Scan for the cell matching the given text and deliver its (x, y) coordinate at center. 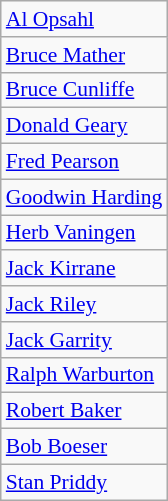
Jack Kirrane (84, 269)
Jack Garrity (84, 340)
Donald Geary (84, 126)
Bob Boeser (84, 447)
Jack Riley (84, 304)
Fred Pearson (84, 162)
Bruce Mather (84, 55)
Goodwin Harding (84, 197)
Bruce Cunliffe (84, 90)
Ralph Warburton (84, 375)
Al Opsahl (84, 19)
Herb Vaningen (84, 233)
Stan Priddy (84, 482)
Robert Baker (84, 411)
